For the text-containing cell, return its midpoint in [X, Y] coordinate format. 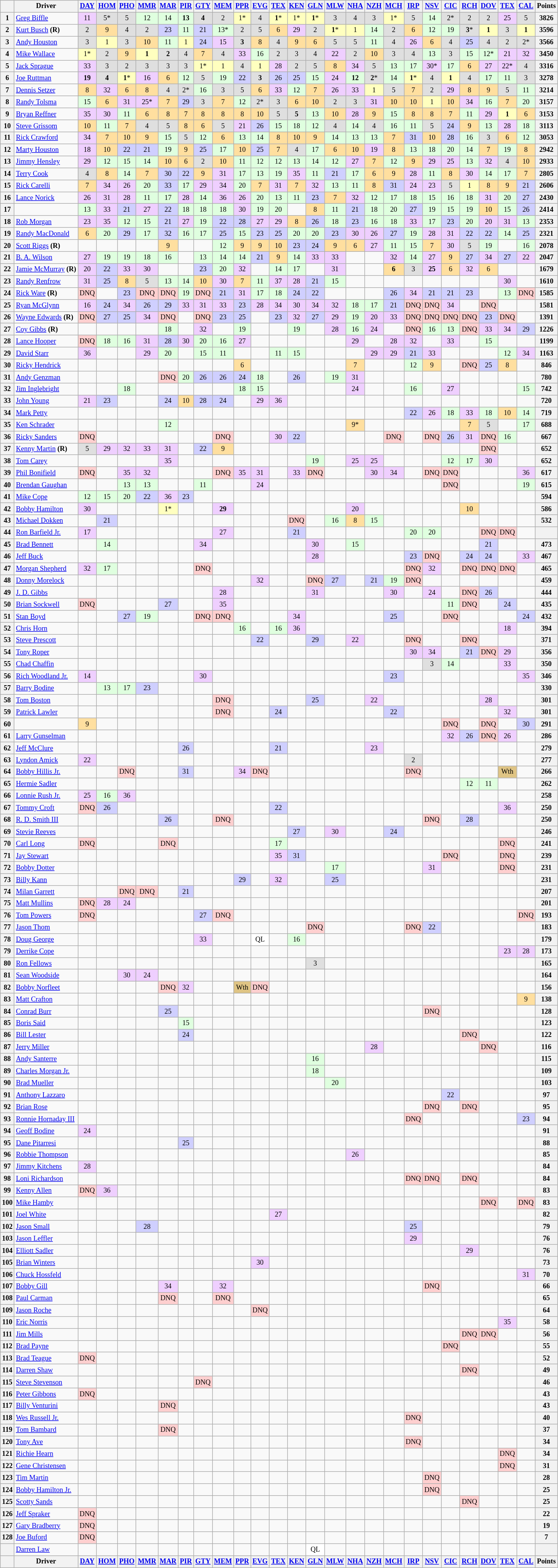
80 [8, 964]
Anthony Lazzaro [46, 1095]
Ron Barfield Jr. [46, 533]
Mike Cope [46, 497]
Tony Roper [46, 652]
Eric Norris [46, 1322]
Rick Crawford [46, 138]
532 [546, 521]
Geoff Bodine [46, 1131]
Randy Tolsma [46, 102]
112 [8, 1346]
Bryan Reffner [46, 114]
Bill Lester [46, 1035]
25* [147, 102]
2047 [546, 258]
Dennis Setzer [46, 90]
617 [546, 473]
Lyndon Amick [46, 760]
61 [8, 736]
93 [8, 1119]
Peter Gibbons [46, 1394]
207 [546, 892]
J. D. Gibbs [46, 593]
Scott Riggs (R) [46, 246]
Jeff McClure [46, 748]
Ronnie Hornaday III [46, 1119]
Robbie Thompson [46, 1155]
Richie Hearn [46, 1454]
688 [546, 425]
2430 [546, 198]
110 [8, 1322]
Matt Crafton [46, 1000]
75 [8, 903]
3157 [546, 102]
Brad Payne [46, 1346]
246 [546, 832]
3316 [546, 66]
Joe Buford [46, 1537]
Bobby Dotter [46, 868]
Ryan McGlynn [46, 305]
277 [546, 760]
239 [546, 856]
51 [8, 617]
50 [8, 604]
5* [107, 18]
98 [8, 1179]
291 [546, 724]
89 [8, 1071]
432 [546, 617]
Wayne Edwards (R) [46, 317]
444 [546, 593]
Greg Biffle [46, 18]
138 [546, 1000]
90 [8, 1083]
22* [507, 66]
Conrad Burr [46, 1011]
81 [8, 975]
258 [546, 796]
Jason Roche [46, 1310]
B. A. Wilson [46, 258]
39 [8, 473]
2933 [546, 162]
Chuck Hossfeld [46, 1274]
Marty Houston [46, 150]
Tony Ave [46, 1442]
47 [8, 568]
63 [8, 760]
Ken Schrader [46, 425]
1585 [546, 294]
3566 [546, 42]
Jason Small [46, 1227]
Tom Powers [46, 916]
Andy Santerre [46, 1059]
Lonnie Rush Jr. [46, 796]
59 [8, 712]
Loni Richardson [46, 1179]
Charles Morgan Jr. [46, 1071]
667 [546, 437]
Ricky Sanders [46, 437]
Rob Morgan [46, 222]
Brad Mueller [46, 1083]
Mike Wallace [46, 54]
2078 [546, 246]
13* [223, 31]
87 [8, 1047]
9* [355, 425]
156 [546, 987]
Jimmy Hensley [46, 162]
Joel White [46, 1215]
Jeff Spraker [46, 1514]
120 [8, 1442]
Billy Venturini [46, 1406]
Kenny Martin (R) [46, 449]
371 [546, 640]
42 [8, 509]
12* [489, 54]
106 [8, 1274]
68 [8, 820]
473 [546, 545]
Gary Bradberry [46, 1526]
57 [8, 688]
Kenny Allen [46, 1191]
Tommy Croft [46, 808]
394 [546, 629]
105 [8, 1263]
Brad Bennett [46, 545]
Rich Woodland Jr. [46, 676]
1226 [546, 330]
Patrick Lawler [46, 712]
2942 [546, 150]
179 [546, 939]
3153 [546, 114]
Donny Morelock [46, 581]
38 [8, 461]
Chad Chaffin [46, 665]
Andy Genzman [46, 377]
Tom Bambard [46, 1430]
Brad Teague [46, 1358]
164 [546, 975]
101 [8, 1215]
Ricky Hendrick [46, 365]
104 [8, 1251]
Bobby Hamilton [46, 509]
David Starr [46, 353]
262 [546, 784]
719 [546, 413]
594 [546, 497]
Jay Stewart [46, 856]
30* [432, 66]
Dane Pitarresi [46, 1143]
Rick Carelli [46, 185]
Matt Mullins [46, 903]
Boris Said [46, 1023]
54 [8, 652]
2606 [546, 185]
Phil Bonifield [46, 473]
126 [8, 1514]
3214 [546, 90]
Doug George [46, 939]
Ron Fellows [46, 964]
1199 [546, 341]
67 [8, 808]
615 [546, 485]
Darren Law [46, 1550]
742 [546, 389]
R. D. Smith III [46, 820]
119 [8, 1430]
Gene Christensen [46, 1466]
Lance Norick [46, 198]
201 [546, 903]
2353 [546, 222]
Bobby Norfleet [46, 987]
Bobby Hillis Jr. [46, 772]
3* [470, 31]
Carl Long [46, 844]
3113 [546, 126]
74 [8, 892]
Brendan Gaughan [46, 485]
Sean Woodside [46, 975]
183 [546, 928]
Derrike Cope [46, 951]
Jeff Buck [46, 557]
69 [8, 832]
3053 [546, 138]
350 [546, 665]
2805 [546, 174]
111 [8, 1335]
1391 [546, 317]
71 [8, 856]
459 [546, 581]
92 [8, 1107]
165 [546, 964]
720 [546, 401]
78 [8, 939]
Barry Bodine [46, 688]
44 [8, 533]
Mark Petty [46, 413]
113 [8, 1358]
346 [546, 676]
Coy Gibbs (R) [46, 330]
286 [546, 736]
465 [546, 568]
100 [8, 1203]
Jim Mills [46, 1335]
2414 [546, 210]
107 [8, 1286]
Stevie Reeves [46, 832]
Paul Carman [46, 1299]
Mike Hamby [46, 1203]
Milan Garrett [46, 892]
Elliott Sadler [46, 1251]
3278 [546, 78]
48 [8, 581]
Steve Stevenson [46, 1382]
Scotty Sands [46, 1502]
467 [546, 557]
Jim Inglebright [46, 389]
Tim Martin [46, 1478]
86 [8, 1035]
Stan Boyd [46, 617]
846 [546, 365]
Steve Prescott [46, 640]
Randy Renfrow [46, 282]
John Young [46, 401]
Darren Shaw [46, 1370]
2321 [546, 233]
Brian Winters [46, 1263]
60 [8, 724]
Brian Rose [46, 1107]
3596 [546, 31]
Tom Boston [46, 700]
Jason Thom [46, 928]
96 [8, 1155]
1163 [546, 353]
41 [8, 497]
Michael Dokken [46, 521]
124 [8, 1490]
45 [8, 545]
118 [8, 1418]
108 [8, 1299]
117 [8, 1406]
279 [546, 748]
780 [546, 377]
Terry Cook [46, 174]
127 [8, 1526]
Brian Sockwell [46, 604]
53 [8, 640]
121 [8, 1454]
Jack Sprague [46, 66]
Bobby Hamilton Jr. [46, 1490]
Bobby Gill [46, 1286]
Tom Carey [46, 461]
3826 [546, 18]
102 [8, 1227]
Chris Horn [46, 629]
62 [8, 748]
330 [546, 688]
99 [8, 1191]
173 [546, 951]
Andy Houston [46, 42]
114 [8, 1370]
Joe Ruttman [46, 78]
Rick Ware (R) [46, 294]
356 [546, 652]
1679 [546, 269]
77 [8, 928]
Lance Hooper [46, 341]
Jason Leffler [46, 1238]
Steve Grissom [46, 126]
Randy MacDonald [46, 233]
Morgan Shepherd [46, 568]
1581 [546, 305]
586 [546, 509]
Jerry Miller [46, 1047]
193 [546, 916]
Kurt Busch (R) [46, 31]
Wes Russell Jr. [46, 1418]
435 [546, 604]
3450 [546, 54]
241 [546, 844]
1610 [546, 282]
Billy Kann [46, 880]
266 [546, 772]
Jamie McMurray (R) [46, 269]
72 [8, 868]
125 [8, 1502]
Larry Gunselman [46, 736]
Jimmy Kitchens [46, 1167]
Hermie Sadler [46, 784]
